For the text-containing cell, return its midpoint in (x, y) coordinate format. 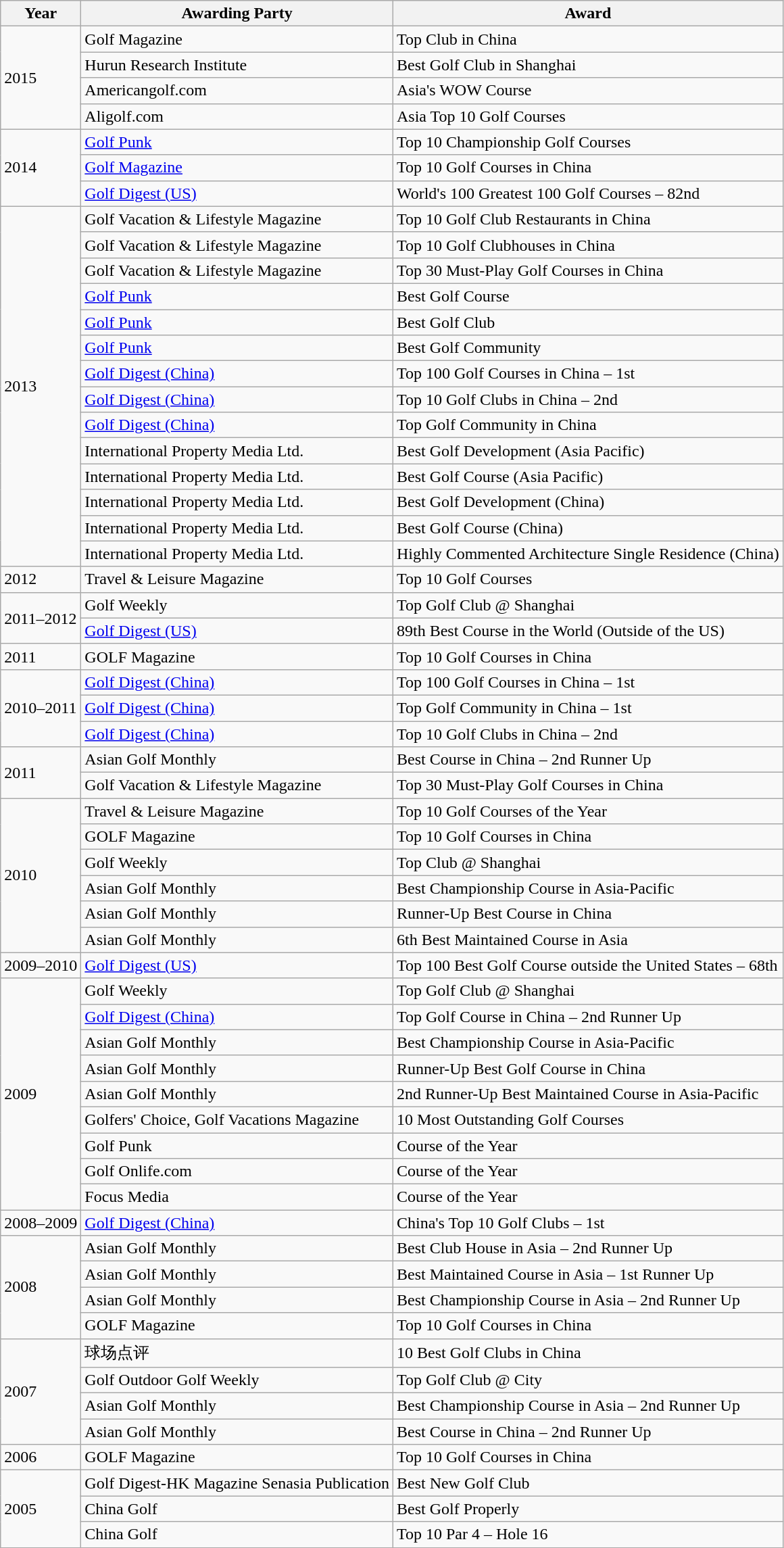
Best Golf Club (588, 322)
2011–2012 (41, 618)
2009 (41, 1094)
Best Golf Course (China) (588, 528)
2008 (41, 1287)
2015 (41, 78)
Top 10 Par 4 – Hole 16 (588, 1534)
Runner-Up Best Course in China (588, 914)
Best Golf Course (588, 296)
2009–2010 (41, 965)
Asia's WOW Course (588, 91)
Asia Top 10 Golf Courses (588, 116)
Best Maintained Course in Asia – 1st Runner Up (588, 1274)
2012 (41, 579)
2010–2011 (41, 708)
Best Golf Course (Asia Pacific) (588, 477)
Top Club @ Shanghai (588, 863)
2006 (41, 1457)
Year (41, 14)
Americangolf.com (237, 91)
Golf Outdoor Golf Weekly (237, 1380)
Runner-Up Best Golf Course in China (588, 1068)
Top Golf Club @ City (588, 1380)
6th Best Maintained Course in Asia (588, 940)
Hurun Research Institute (237, 65)
Top 10 Golf Clubhouses in China (588, 245)
Focus Media (237, 1197)
Highly Commented Architecture Single Residence (China) (588, 554)
Best Golf Properly (588, 1509)
Top 10 Golf Courses (588, 579)
89th Best Course in the World (Outside of the US) (588, 631)
Aligolf.com (237, 116)
Awarding Party (237, 14)
2014 (41, 168)
Best Golf Development (Asia Pacific) (588, 451)
World's 100 Greatest 100 Golf Courses – 82nd (588, 193)
Top 100 Best Golf Course outside the United States – 68th (588, 965)
2007 (41, 1391)
China's Top 10 Golf Clubs – 1st (588, 1223)
Top Golf Community in China (588, 425)
Best Golf Community (588, 348)
Golf Onlife.com (237, 1171)
Best Golf Club in Shanghai (588, 65)
10 Most Outstanding Golf Courses (588, 1119)
Top Golf Community in China – 1st (588, 708)
Top 10 Golf Club Restaurants in China (588, 219)
Top 10 Golf Courses of the Year (588, 811)
Top Golf Course in China – 2nd Runner Up (588, 1017)
2013 (41, 387)
10 Best Golf Clubs in China (588, 1353)
Top Club in China (588, 39)
Best Golf Development (China) (588, 502)
Best Club House in Asia – 2nd Runner Up (588, 1249)
2005 (41, 1509)
Award (588, 14)
Top 10 Championship Golf Courses (588, 142)
Golf Digest-HK Magazine Senasia Publication (237, 1483)
2010 (41, 875)
Golfers' Choice, Golf Vacations Magazine (237, 1119)
2nd Runner-Up Best Maintained Course in Asia-Pacific (588, 1094)
球场点评 (237, 1353)
2008–2009 (41, 1223)
Best New Golf Club (588, 1483)
